Locate the cell with the specified text and output its (X, Y) center coordinate. 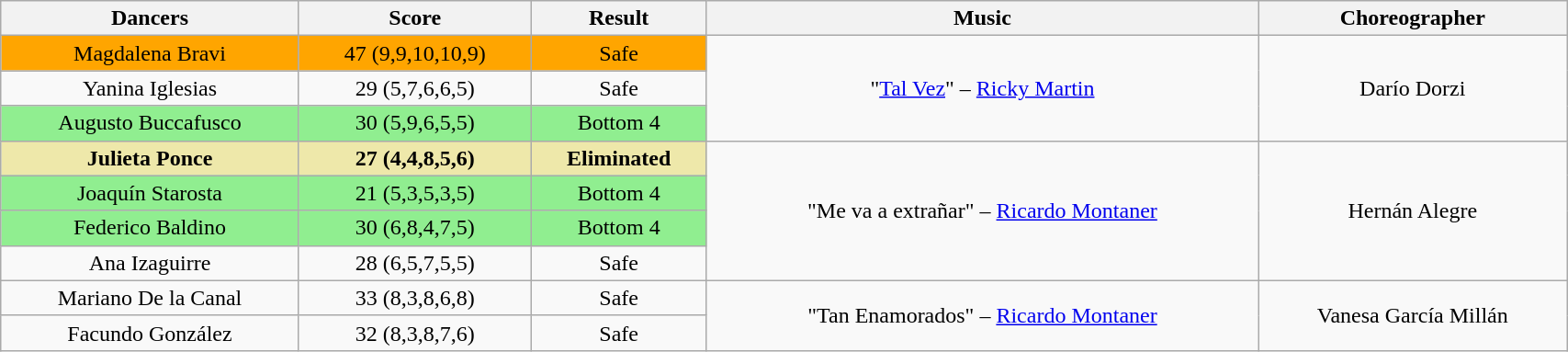
Dancers (151, 18)
Federico Baldino (151, 228)
"Me va a extrañar" – Ricardo Montaner (983, 210)
Mariano De la Canal (151, 298)
Choreographer (1413, 18)
"Tan Enamorados" – Ricardo Montaner (983, 315)
"Tal Vez" – Ricky Martin (983, 88)
Facundo González (151, 333)
33 (8,3,8,6,8) (415, 298)
Joaquín Starosta (151, 193)
Yanina Iglesias (151, 88)
47 (9,9,10,10,9) (415, 53)
Score (415, 18)
30 (5,9,6,5,5) (415, 123)
Darío Dorzi (1413, 88)
30 (6,8,4,7,5) (415, 228)
32 (8,3,8,7,6) (415, 333)
27 (4,4,8,5,6) (415, 158)
Ana Izaguirre (151, 263)
21 (5,3,5,3,5) (415, 193)
Result (619, 18)
Julieta Ponce (151, 158)
29 (5,7,6,6,5) (415, 88)
Eliminated (619, 158)
28 (6,5,7,5,5) (415, 263)
Hernán Alegre (1413, 210)
Vanesa García Millán (1413, 315)
Magdalena Bravi (151, 53)
Augusto Buccafusco (151, 123)
Music (983, 18)
